Locate the cell with the specified text and output its [X, Y] center coordinate. 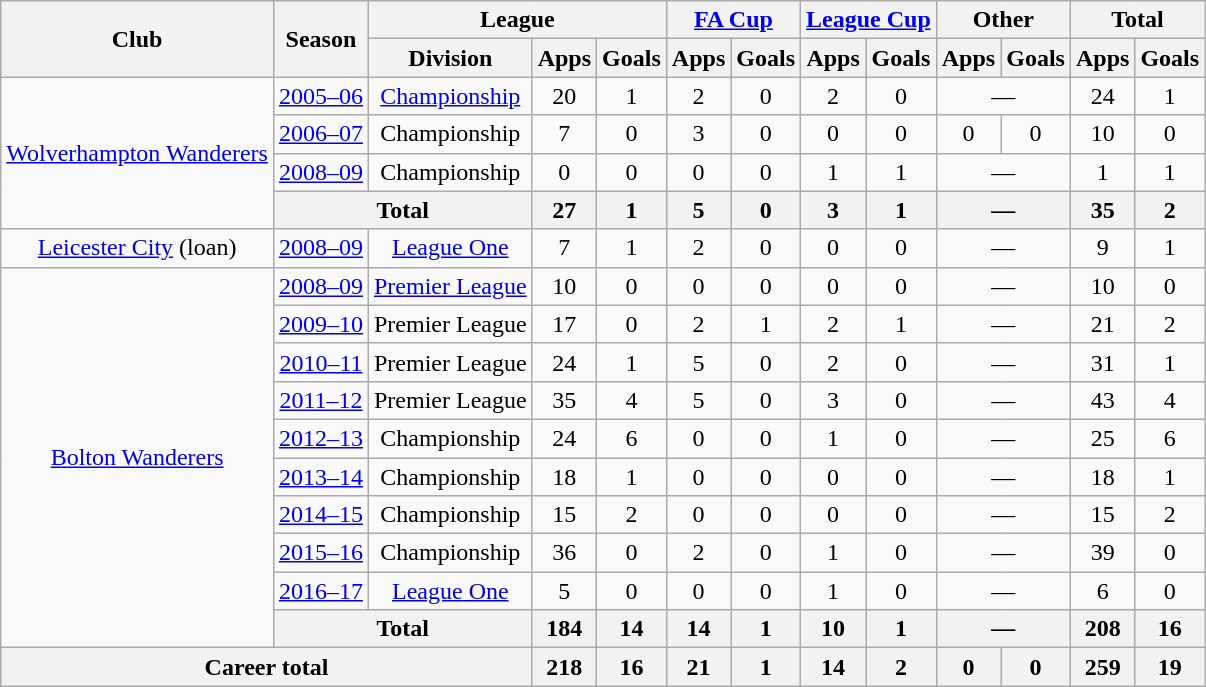
2005–06 [320, 96]
17 [564, 324]
184 [564, 629]
2016–17 [320, 591]
2011–12 [320, 400]
Club [138, 39]
League [517, 20]
218 [564, 667]
Season [320, 39]
2010–11 [320, 362]
2014–15 [320, 515]
259 [1102, 667]
FA Cup [733, 20]
2012–13 [320, 438]
9 [1102, 248]
2013–14 [320, 477]
2006–07 [320, 134]
25 [1102, 438]
208 [1102, 629]
2009–10 [320, 324]
Career total [266, 667]
43 [1102, 400]
36 [564, 553]
Division [450, 58]
Wolverhampton Wanderers [138, 153]
27 [564, 210]
2015–16 [320, 553]
39 [1102, 553]
Leicester City (loan) [138, 248]
31 [1102, 362]
Other [1003, 20]
19 [1170, 667]
20 [564, 96]
Bolton Wanderers [138, 458]
League Cup [869, 20]
